Output the [X, Y] coordinate of the center of the cell containing the given text.  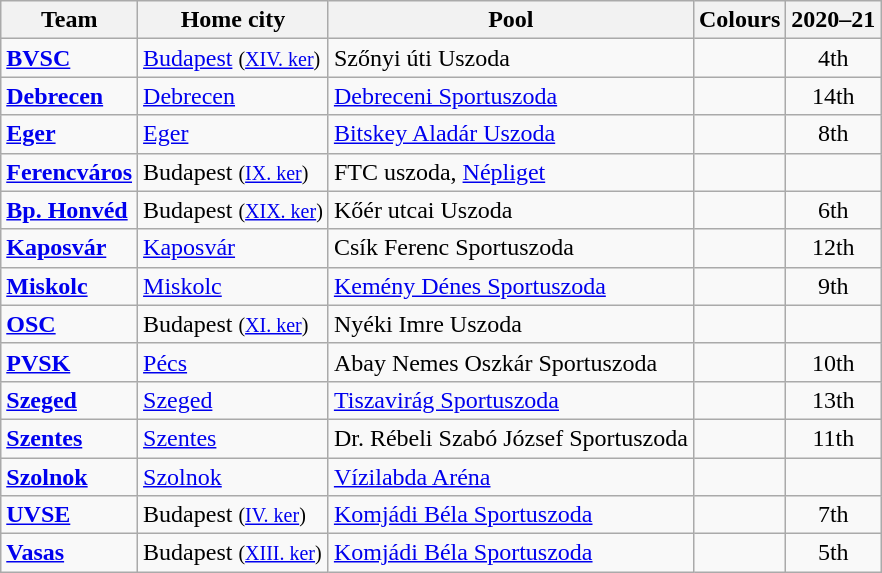
8th [834, 134]
Pool [510, 20]
2020–21 [834, 20]
5th [834, 553]
Pécs [234, 362]
Szőnyi úti Uszoda [510, 58]
4th [834, 58]
Budapest (IV. ker) [234, 515]
13th [834, 400]
Debreceni Sportuszoda [510, 96]
OSC [70, 324]
Bitskey Aladár Uszoda [510, 134]
Bp. Honvéd [70, 210]
9th [834, 286]
Nyéki Imre Uszoda [510, 324]
Abay Nemes Oszkár Sportuszoda [510, 362]
PVSK [70, 362]
Tiszavirág Sportuszoda [510, 400]
BVSC [70, 58]
14th [834, 96]
Budapest (IX. ker) [234, 172]
Ferencváros [70, 172]
Dr. Rébeli Szabó József Sportuszoda [510, 438]
Vasas [70, 553]
Home city [234, 20]
Budapest (XIII. ker) [234, 553]
Budapest (XIV. ker) [234, 58]
Vízilabda Aréna [510, 477]
Budapest (XI. ker) [234, 324]
7th [834, 515]
Colours [739, 20]
6th [834, 210]
Kemény Dénes Sportuszoda [510, 286]
Kőér utcai Uszoda [510, 210]
UVSE [70, 515]
10th [834, 362]
11th [834, 438]
Csík Ferenc Sportuszoda [510, 248]
12th [834, 248]
Team [70, 20]
Budapest (XIX. ker) [234, 210]
FTC uszoda, Népliget [510, 172]
